Provide the [X, Y] coordinate of the cell's center where the given text is located.  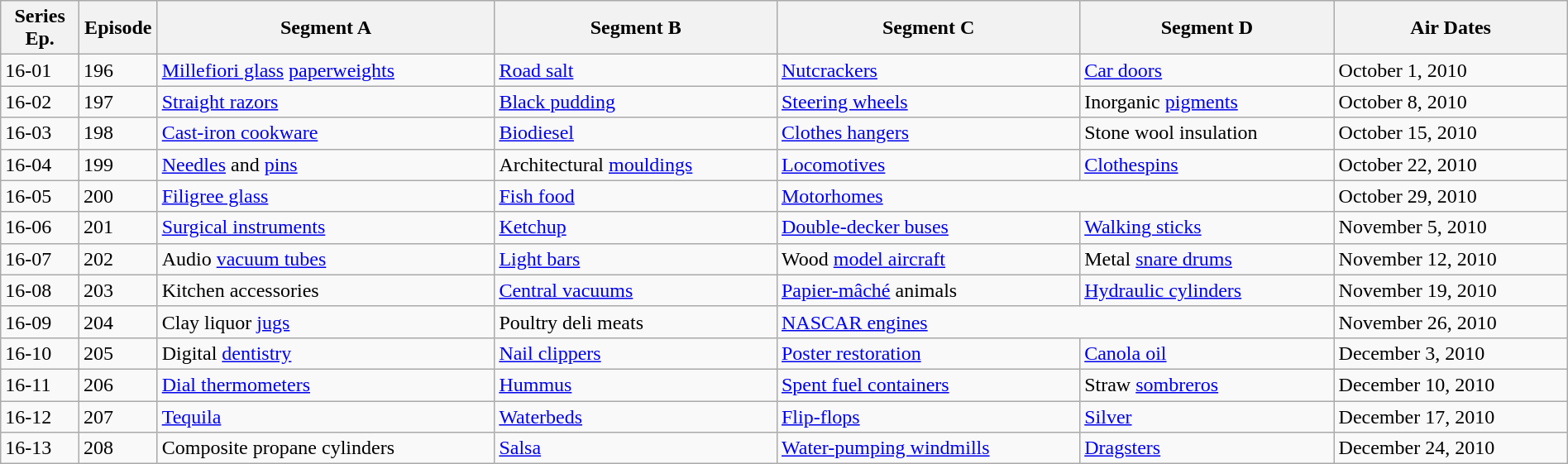
Inorganic pigments [1207, 102]
Spent fuel containers [928, 385]
Motorhomes [1055, 196]
Walking sticks [1207, 227]
16-04 [40, 165]
October 29, 2010 [1451, 196]
Double-decker buses [928, 227]
Series Ep. [40, 28]
197 [117, 102]
Locomotives [928, 165]
Poster restoration [928, 353]
205 [117, 353]
Cast-iron cookware [326, 133]
Salsa [636, 448]
October 8, 2010 [1451, 102]
Segment C [928, 28]
201 [117, 227]
Canola oil [1207, 353]
Ketchup [636, 227]
207 [117, 416]
16-03 [40, 133]
Nutcrackers [928, 70]
December 3, 2010 [1451, 353]
October 1, 2010 [1451, 70]
Dragsters [1207, 448]
16-01 [40, 70]
December 17, 2010 [1451, 416]
Steering wheels [928, 102]
Needles and pins [326, 165]
Composite propane cylinders [326, 448]
November 19, 2010 [1451, 290]
Wood model aircraft [928, 259]
Silver [1207, 416]
Clothes hangers [928, 133]
Car doors [1207, 70]
November 26, 2010 [1451, 322]
Straight razors [326, 102]
Water-pumping windmills [928, 448]
208 [117, 448]
Flip-flops [928, 416]
Poultry deli meats [636, 322]
Nail clippers [636, 353]
Surgical instruments [326, 227]
November 5, 2010 [1451, 227]
Segment D [1207, 28]
16-06 [40, 227]
Segment B [636, 28]
Air Dates [1451, 28]
Light bars [636, 259]
16-05 [40, 196]
Clay liquor jugs [326, 322]
Segment A [326, 28]
16-02 [40, 102]
Digital dentistry [326, 353]
Fish food [636, 196]
Episode [117, 28]
Tequila [326, 416]
Hummus [636, 385]
Clothespins [1207, 165]
16-13 [40, 448]
Black pudding [636, 102]
November 12, 2010 [1451, 259]
203 [117, 290]
Stone wool insulation [1207, 133]
Waterbeds [636, 416]
October 22, 2010 [1451, 165]
16-11 [40, 385]
16-09 [40, 322]
NASCAR engines [1055, 322]
Dial thermometers [326, 385]
199 [117, 165]
Metal snare drums [1207, 259]
Audio vacuum tubes [326, 259]
196 [117, 70]
200 [117, 196]
December 10, 2010 [1451, 385]
December 24, 2010 [1451, 448]
Filigree glass [326, 196]
Hydraulic cylinders [1207, 290]
202 [117, 259]
Biodiesel [636, 133]
16-10 [40, 353]
Millefiori glass paperweights [326, 70]
October 15, 2010 [1451, 133]
Papier-mâché animals [928, 290]
Kitchen accessories [326, 290]
Architectural mouldings [636, 165]
16-07 [40, 259]
204 [117, 322]
198 [117, 133]
Central vacuums [636, 290]
16-08 [40, 290]
Straw sombreros [1207, 385]
206 [117, 385]
Road salt [636, 70]
16-12 [40, 416]
